For the text-containing cell, return its midpoint in (X, Y) coordinate format. 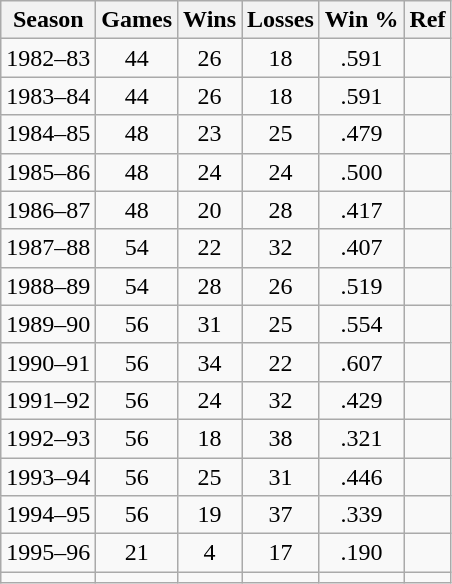
34 (210, 362)
.479 (362, 134)
Ref (428, 20)
1994–95 (48, 515)
1986–87 (48, 210)
.554 (362, 324)
1984–85 (48, 134)
.407 (362, 248)
37 (281, 515)
1988–89 (48, 286)
.417 (362, 210)
17 (281, 553)
.446 (362, 477)
Season (48, 20)
38 (281, 438)
Win % (362, 20)
1991–92 (48, 400)
.190 (362, 553)
1993–94 (48, 477)
1985–86 (48, 172)
23 (210, 134)
4 (210, 553)
21 (137, 553)
.500 (362, 172)
.321 (362, 438)
.519 (362, 286)
1992–93 (48, 438)
19 (210, 515)
Games (137, 20)
1995–96 (48, 553)
1982–83 (48, 58)
20 (210, 210)
.429 (362, 400)
1987–88 (48, 248)
Losses (281, 20)
.607 (362, 362)
1989–90 (48, 324)
.339 (362, 515)
1990–91 (48, 362)
Wins (210, 20)
1983–84 (48, 96)
